Detect which cell encompasses the target text, then output its [X, Y] center coordinate. 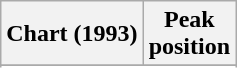
Peakposition [189, 34]
Chart (1993) [72, 34]
